Return [x, y] of the center of cell containing provided text 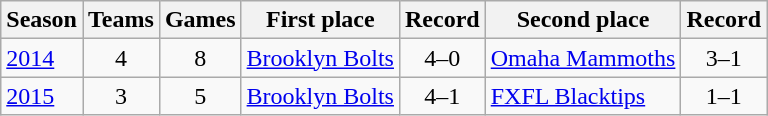
2015 [42, 96]
FXFL Blacktips [583, 96]
Games [200, 20]
4–0 [442, 58]
8 [200, 58]
1–1 [724, 96]
2014 [42, 58]
3–1 [724, 58]
First place [320, 20]
3 [120, 96]
Second place [583, 20]
4–1 [442, 96]
Season [42, 20]
4 [120, 58]
Teams [120, 20]
5 [200, 96]
Omaha Mammoths [583, 58]
